Capture the cell that displays the provided text and extract its (X, Y) central coordinate. 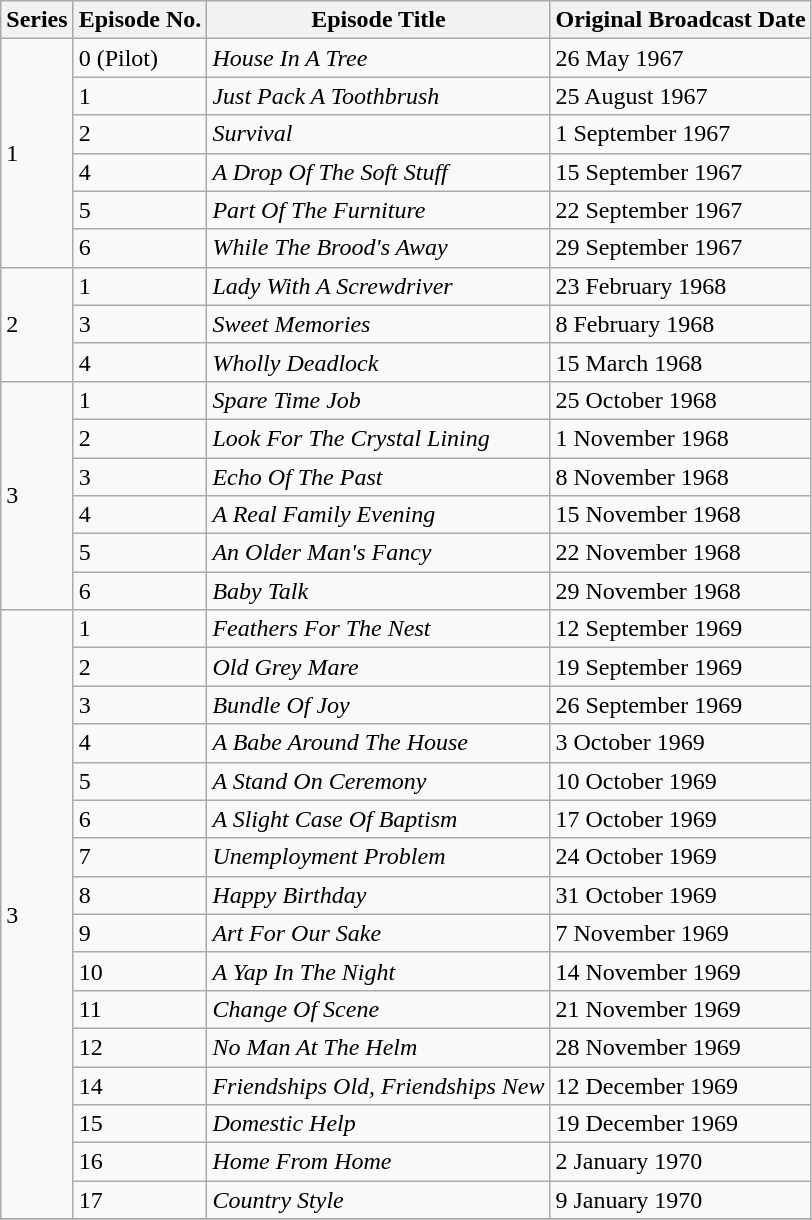
12 December 1969 (680, 1085)
26 September 1969 (680, 705)
A Drop Of The Soft Stuff (378, 172)
17 October 1969 (680, 819)
Home From Home (378, 1162)
House In A Tree (378, 58)
29 November 1968 (680, 591)
14 (140, 1085)
Just Pack A Toothbrush (378, 96)
A Babe Around The House (378, 743)
21 November 1969 (680, 1009)
11 (140, 1009)
A Real Family Evening (378, 515)
Change Of Scene (378, 1009)
22 November 1968 (680, 553)
22 September 1967 (680, 210)
17 (140, 1200)
Happy Birthday (378, 895)
19 September 1969 (680, 667)
9 January 1970 (680, 1200)
A Yap In The Night (378, 971)
Look For The Crystal Lining (378, 438)
2 January 1970 (680, 1162)
9 (140, 933)
1 September 1967 (680, 134)
26 May 1967 (680, 58)
0 (Pilot) (140, 58)
An Older Man's Fancy (378, 553)
Friendships Old, Friendships New (378, 1085)
24 October 1969 (680, 857)
31 October 1969 (680, 895)
A Stand On Ceremony (378, 781)
Survival (378, 134)
7 (140, 857)
Episode Title (378, 20)
Series (37, 20)
25 October 1968 (680, 400)
15 (140, 1124)
12 (140, 1047)
14 November 1969 (680, 971)
Unemployment Problem (378, 857)
3 October 1969 (680, 743)
28 November 1969 (680, 1047)
16 (140, 1162)
No Man At The Helm (378, 1047)
7 November 1969 (680, 933)
12 September 1969 (680, 629)
Spare Time Job (378, 400)
10 (140, 971)
15 September 1967 (680, 172)
8 November 1968 (680, 477)
Original Broadcast Date (680, 20)
Bundle Of Joy (378, 705)
Domestic Help (378, 1124)
A Slight Case Of Baptism (378, 819)
Episode No. (140, 20)
23 February 1968 (680, 286)
Part Of The Furniture (378, 210)
Sweet Memories (378, 324)
Art For Our Sake (378, 933)
Lady With A Screwdriver (378, 286)
Wholly Deadlock (378, 362)
25 August 1967 (680, 96)
15 November 1968 (680, 515)
Country Style (378, 1200)
1 November 1968 (680, 438)
29 September 1967 (680, 248)
While The Brood's Away (378, 248)
Feathers For The Nest (378, 629)
Echo Of The Past (378, 477)
10 October 1969 (680, 781)
8 (140, 895)
15 March 1968 (680, 362)
Old Grey Mare (378, 667)
Baby Talk (378, 591)
19 December 1969 (680, 1124)
8 February 1968 (680, 324)
